Capture the cell that displays the provided text and extract its [x, y] central coordinate. 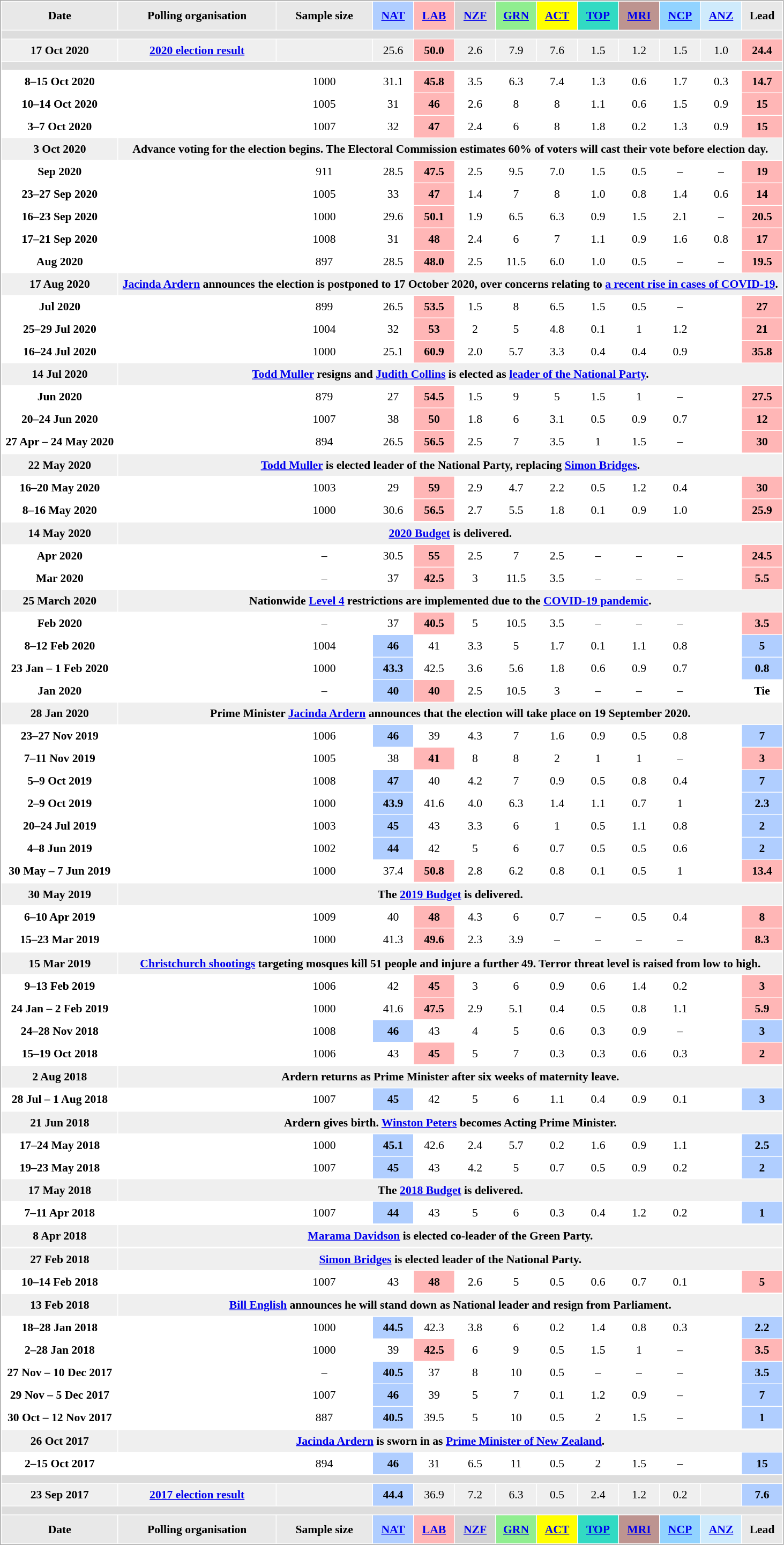
21 [762, 329]
13.4 [762, 871]
23 Jan – 1 Feb 2020 [60, 668]
Ardern returns as Prime Minister after six weeks of maternity leave. [450, 1077]
27 Feb 2018 [60, 1259]
19.5 [762, 262]
15 Mar 2019 [60, 964]
1.9 [475, 217]
899 [325, 307]
10–14 Oct 2020 [60, 104]
9.5 [517, 171]
27.5 [762, 397]
5–9 Oct 2019 [60, 781]
2–9 Oct 2019 [60, 803]
Nationwide Level 4 restrictions are implemented due to the COVID-19 pandemic. [450, 601]
Prime Minister Jacinda Ardern announces that the election will take place on 19 September 2020. [450, 713]
7.2 [475, 1495]
17–24 May 2018 [60, 1145]
7–11 Apr 2018 [60, 1212]
Aug 2020 [60, 262]
45.8 [434, 81]
14 May 2020 [60, 533]
6.2 [517, 871]
50.1 [434, 217]
30.6 [393, 510]
53 [434, 329]
24 Jan – 2 Feb 2019 [60, 1009]
44.5 [393, 1327]
7.4 [557, 81]
3.9 [517, 939]
2.8 [475, 871]
30.5 [393, 556]
50.0 [434, 50]
6–10 Apr 2019 [60, 916]
Sep 2020 [60, 171]
16–23 Sep 2020 [60, 217]
Tie [762, 691]
911 [325, 171]
6.0 [557, 262]
42.3 [434, 1327]
27 Apr – 24 May 2020 [60, 442]
54.5 [434, 397]
31.1 [393, 81]
29 Nov – 5 Dec 2017 [60, 1395]
4.7 [517, 488]
Mar 2020 [60, 578]
36.9 [434, 1495]
19–23 May 2018 [60, 1167]
Jun 2020 [60, 397]
Christchurch shootings targeting mosques kill 51 people and injure a further 49. Terror threat level is raised from low to high. [450, 964]
25.6 [393, 50]
12 [762, 419]
7.9 [517, 50]
8–15 Oct 2020 [60, 81]
Jacinda Ardern announces the election is postponed to 17 October 2020, over concerns relating to a recent rise in cases of COVID-19. [450, 284]
2020 Budget is delivered. [450, 533]
25.1 [393, 352]
23 Sep 2017 [60, 1495]
45.1 [393, 1145]
3.1 [557, 419]
25 March 2020 [60, 601]
4.0 [475, 803]
4 [475, 1031]
2.0 [475, 352]
39.5 [434, 1417]
4.8 [557, 329]
2–15 Oct 2017 [60, 1463]
The 2018 Budget is delivered. [450, 1190]
10–14 Feb 2018 [60, 1282]
27 Nov – 10 Dec 2017 [60, 1372]
5.9 [762, 1009]
7–11 Nov 2019 [60, 758]
48.0 [434, 262]
29.6 [393, 217]
2–28 Jan 2018 [60, 1350]
Bill English announces he will stand down as National leader and resign from Parliament. [450, 1305]
879 [325, 397]
Jan 2020 [60, 691]
897 [325, 262]
43.9 [393, 803]
37.4 [393, 871]
41.3 [393, 939]
14.7 [762, 81]
2020 election result [197, 50]
49.6 [434, 939]
4–8 Jun 2019 [60, 848]
13 Feb 2018 [60, 1305]
5.1 [517, 1009]
14 Jul 2020 [60, 374]
Marama Davidson is elected co-leader of the Green Party. [450, 1236]
26 Oct 2017 [60, 1440]
55 [434, 556]
1002 [325, 848]
Simon Bridges is elected leader of the National Party. [450, 1259]
3 Oct 2020 [60, 149]
22 May 2020 [60, 465]
35.8 [762, 352]
2.7 [475, 510]
29 [393, 488]
Jacinda Ardern is sworn in as Prime Minister of New Zealand. [450, 1440]
24–28 Nov 2018 [60, 1031]
Advance voting for the election begins. The Electoral Commission estimates 60% of voters will cast their vote before election day. [450, 149]
1009 [325, 916]
Todd Muller resigns and Judith Collins is elected as leader of the National Party. [450, 374]
33 [393, 194]
24.4 [762, 50]
8 Apr 2018 [60, 1236]
44.4 [393, 1495]
2 Aug 2018 [60, 1077]
8–16 May 2020 [60, 510]
23–27 Sep 2020 [60, 194]
15–23 Mar 2019 [60, 939]
3.8 [475, 1327]
28 Jan 2020 [60, 713]
14 [762, 194]
Apr 2020 [60, 556]
24.5 [762, 556]
2017 election result [197, 1495]
8.3 [762, 939]
8–12 Feb 2020 [60, 646]
59 [434, 488]
11 [517, 1463]
20–24 Jul 2019 [60, 826]
2.1 [681, 217]
21 Jun 2018 [60, 1122]
3–7 Oct 2020 [60, 126]
17 Aug 2020 [60, 284]
Ardern gives birth. Winston Peters becomes Acting Prime Minister. [450, 1122]
42.6 [434, 1145]
53.5 [434, 307]
17–21 Sep 2020 [60, 239]
30 May 2019 [60, 894]
50.8 [434, 871]
17 May 2018 [60, 1190]
25–29 Jul 2020 [60, 329]
20–24 Jun 2020 [60, 419]
30 Oct – 12 Nov 2017 [60, 1417]
887 [325, 1417]
17 Oct 2020 [60, 50]
15–19 Oct 2018 [60, 1054]
25.9 [762, 510]
23–27 Nov 2019 [60, 736]
43.3 [393, 668]
50 [434, 419]
Jul 2020 [60, 307]
Todd Muller is elected leader of the National Party, replacing Simon Bridges. [450, 465]
9–13 Feb 2019 [60, 986]
7.0 [557, 171]
16–24 Jul 2020 [60, 352]
17 [762, 239]
The 2019 Budget is delivered. [450, 894]
30 May – 7 Jun 2019 [60, 871]
16–20 May 2020 [60, 488]
5.6 [517, 668]
3.6 [475, 668]
19 [762, 171]
28 Jul – 1 Aug 2018 [60, 1099]
Feb 2020 [60, 623]
20.5 [762, 217]
18–28 Jan 2018 [60, 1327]
60.9 [434, 352]
